For the text-containing cell, return its midpoint in (X, Y) coordinate format. 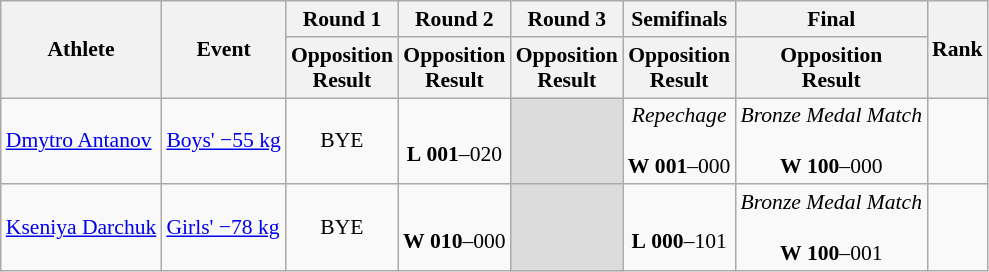
Semifinals (680, 19)
Boys' −55 kg (224, 142)
Girls' −78 kg (224, 228)
Rank (958, 50)
Bronze Medal Match W 100–001 (831, 228)
Repechage W 001–000 (680, 142)
Dmytro Antanov (82, 142)
Event (224, 50)
L 001–020 (454, 142)
L 000–101 (680, 228)
Round 1 (342, 19)
Kseniya Darchuk (82, 228)
Bronze Medal Match W 100–000 (831, 142)
Athlete (82, 50)
Final (831, 19)
Round 3 (567, 19)
Round 2 (454, 19)
W 010–000 (454, 228)
